Return the [X, Y] coordinate for the center point of the cell that contains the specified text.  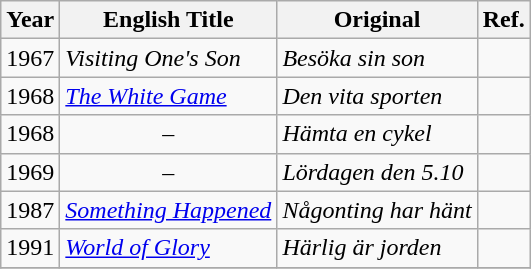
The White Game [168, 96]
Hämta en cykel [377, 134]
1969 [30, 172]
Something Happened [168, 210]
Year [30, 20]
Den vita sporten [377, 96]
Visiting One's Son [168, 58]
Någonting har hänt [377, 210]
1987 [30, 210]
1967 [30, 58]
Lördagen den 5.10 [377, 172]
World of Glory [168, 248]
Besöka sin son [377, 58]
Härlig är jorden [377, 248]
English Title [168, 20]
Ref. [504, 20]
1991 [30, 248]
Original [377, 20]
